Output the [X, Y] coordinate of the center of the cell containing the given text.  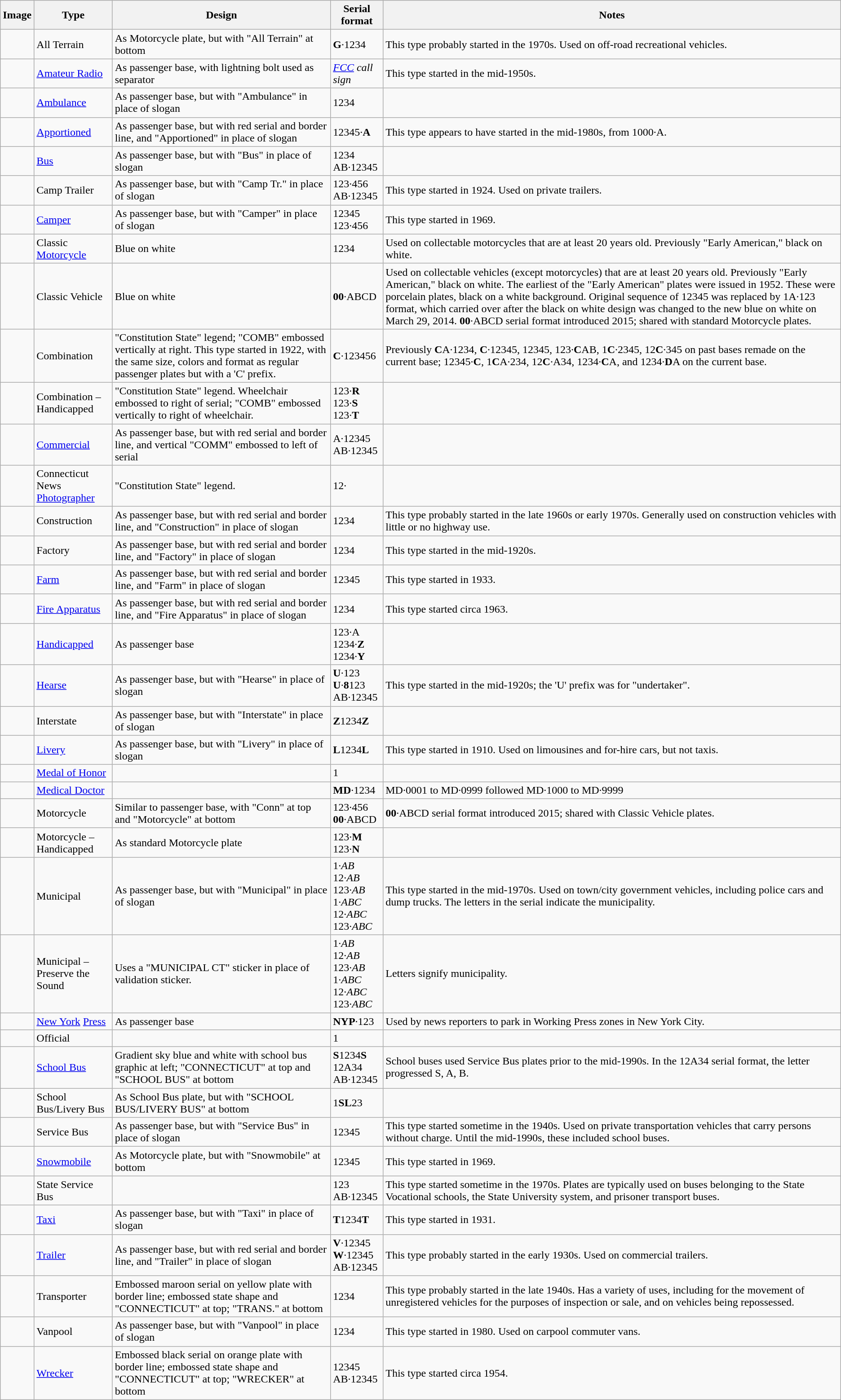
MD·0001 to MD·0999 followed MD·1000 to MD·9999 [612, 790]
123·45600·ABCD [357, 813]
123·456AB·12345 [357, 190]
As passenger base, but with "Camp Tr." in place of slogan [221, 190]
1SL23 [357, 1103]
As passenger base, but with red serial and border line, and "Farm" in place of slogan [221, 579]
As passenger base, but with red serial and border line, and "Construction" in place of slogan [221, 521]
S1234S12A34AB·12345 [357, 1068]
As passenger base, but with "Hearse" in place of slogan [221, 685]
Camper [73, 219]
Ambulance [73, 102]
As passenger base, but with "Interstate" in place of slogan [221, 720]
Camp Trailer [73, 190]
Connecticut News Photographer [73, 486]
Construction [73, 521]
Farm [73, 579]
As passenger base, but with "Taxi" in place of slogan [221, 1220]
Handicapped [73, 644]
Combination [73, 356]
Factory [73, 551]
As Motorcycle plate, but with "Snowmobile" at bottom [221, 1162]
As passenger base, but with "Vanpool" in place of slogan [221, 1331]
Service Bus [73, 1132]
00·ABCD serial format introduced 2015; shared with Classic Vehicle plates. [612, 813]
As passenger base, but with "Municipal" in place of slogan [221, 896]
As passenger base, but with red serial and border line, and "Apportioned" in place of slogan [221, 132]
As passenger base, but with red serial and border line, and "Trailer" in place of slogan [221, 1255]
All Terrain [73, 44]
Bus [73, 161]
Classic Motorcycle [73, 249]
This type started in 1933. [612, 579]
"Constitution State" legend. [221, 486]
Trailer [73, 1255]
As passenger base, with lightning bolt used as separator [221, 74]
This type started in 1924. Used on private trailers. [612, 190]
This type probably started in the early 1930s. Used on commercial trailers. [612, 1255]
MD·1234 [357, 790]
This type started in the mid-1920s; the 'U' prefix was for "undertaker". [612, 685]
Municipal [73, 896]
Gradient sky blue and white with school bus graphic at left; "CONNECTICUT" at top and "SCHOOL BUS" at bottom [221, 1068]
123AB·12345 [357, 1190]
V·12345W·12345AB·12345 [357, 1255]
Combination – Handicapped [73, 403]
00·ABCD [357, 296]
Letters signify municipality. [612, 974]
Design [221, 15]
School Bus/Livery Bus [73, 1103]
This type started in 1931. [612, 1220]
C·123456 [357, 356]
As School Bus plate, but with "SCHOOL BUS/LIVERY BUS" at bottom [221, 1103]
As passenger base, but with red serial and border line, and "Factory" in place of slogan [221, 551]
Fire Apparatus [73, 609]
As standard Motorcycle plate [221, 843]
As passenger base, but with "Camper" in place of slogan [221, 219]
Motorcycle [73, 813]
State Service Bus [73, 1190]
L1234L [357, 750]
T1234T [357, 1220]
New York Press [73, 1021]
School buses used Service Bus plates prior to the mid-1990s. In the 12A34 serial format, the letter progressed S, A, B. [612, 1068]
This type started in the mid-1950s. [612, 74]
School Bus [73, 1068]
Embossed maroon serial on yellow plate with border line; embossed state shape and "CONNECTICUT" at top; "TRANS." at bottom [221, 1296]
Medal of Honor [73, 773]
Amateur Radio [73, 74]
As passenger base, but with "Livery" in place of slogan [221, 750]
This type probably started in the 1970s. Used on off-road recreational vehicles. [612, 44]
Livery [73, 750]
Serialformat [357, 15]
Snowmobile [73, 1162]
Municipal – Preserve the Sound [73, 974]
"Constitution State" legend. Wheelchair embossed to right of serial; "COMB" embossed vertically to right of wheelchair. [221, 403]
Used by news reporters to park in Working Press zones in New York City. [612, 1021]
This type probably started in the late 1960s or early 1970s. Generally used on construction vehicles with little or no highway use. [612, 521]
This type started in 1980. Used on carpool commuter vans. [612, 1331]
Wrecker [73, 1373]
This type started in 1910. Used on limousines and for-hire cars, but not taxis. [612, 750]
Z1234Z [357, 720]
FCC call sign [357, 74]
Notes [612, 15]
Embossed black serial on orange plate with border line; embossed state shape and "CONNECTICUT" at top; "WRECKER" at bottom [221, 1373]
123·R123·S123·T [357, 403]
NYP·123 [357, 1021]
This type started circa 1954. [612, 1373]
123·A 1234·Z 1234·Y [357, 644]
This type started circa 1963. [612, 609]
U·123U·8123AB·12345 [357, 685]
As passenger base, but with "Service Bus" in place of slogan [221, 1132]
As Motorcycle plate, but with "All Terrain" at bottom [221, 44]
Commercial [73, 445]
123·M 123·N [357, 843]
Hearse [73, 685]
Medical Doctor [73, 790]
Uses a "MUNICIPAL CT" sticker in place of validation sticker. [221, 974]
Image [17, 15]
Taxi [73, 1220]
1234AB·12345 [357, 161]
This type started in the mid-1920s. [612, 551]
12345123·456 [357, 219]
Motorcycle – Handicapped [73, 843]
Official [73, 1038]
G·1234 [357, 44]
12345AB·12345 [357, 1373]
Vanpool [73, 1331]
Similar to passenger base, with "Conn" at top and "Motorcycle" at bottom [221, 813]
Used on collectable motorcycles that are at least 20 years old. Previously "Early American," black on white. [612, 249]
Transporter [73, 1296]
A·12345AB·12345 [357, 445]
Classic Vehicle [73, 296]
As passenger base, but with "Ambulance" in place of slogan [221, 102]
12· [357, 486]
As passenger base, but with red serial and border line, and "Fire Apparatus" in place of slogan [221, 609]
As passenger base, but with "Bus" in place of slogan [221, 161]
Type [73, 15]
Interstate [73, 720]
As passenger base, but with red serial and border line, and vertical "COMM" embossed to left of serial [221, 445]
12345·A [357, 132]
Apportioned [73, 132]
This type appears to have started in the mid-1980s, from 1000·A. [612, 132]
